Return [x, y] of the center of cell containing provided text 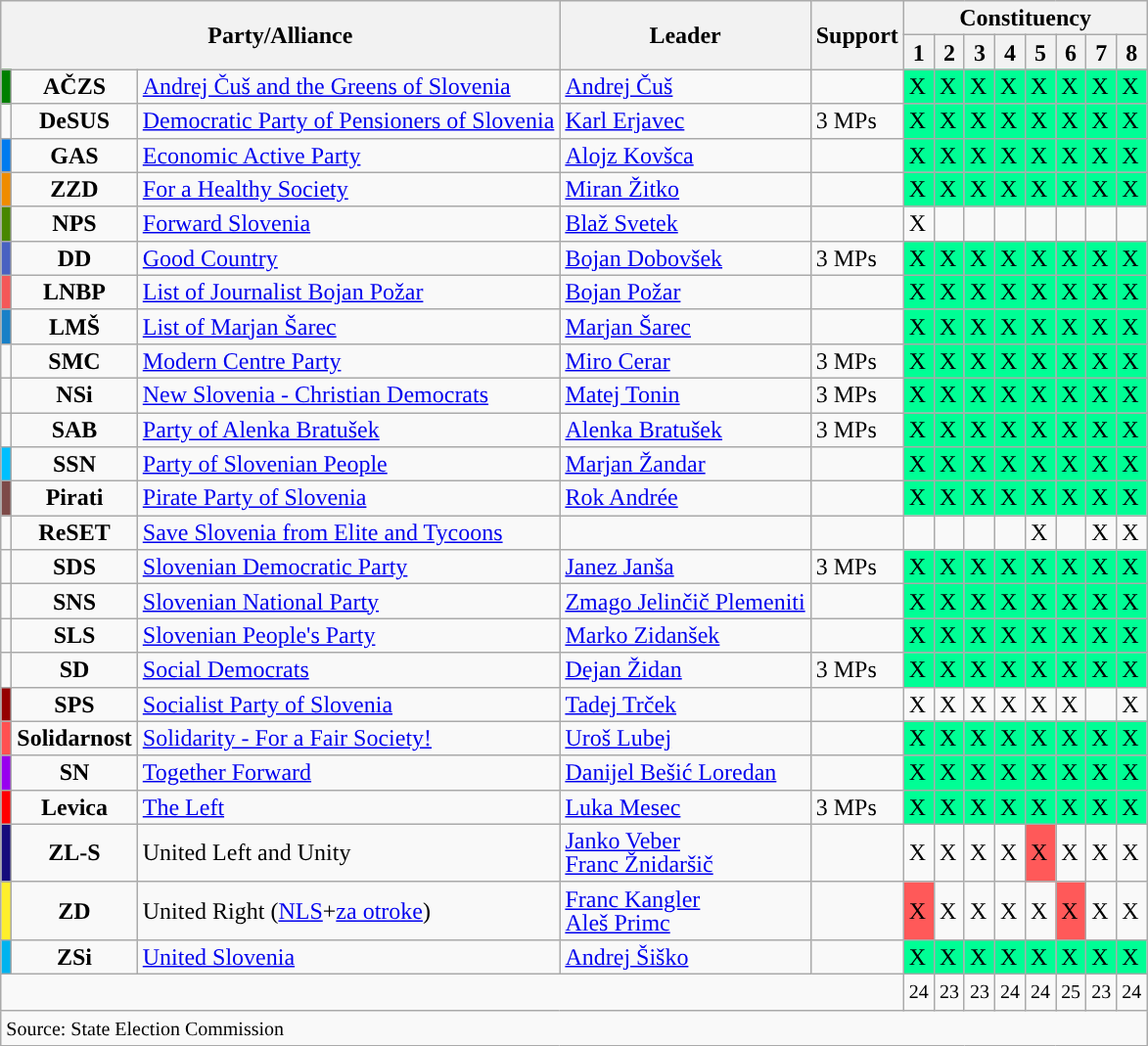
Marko Zidanšek [685, 636]
Dejan Židan [685, 669]
Support [857, 35]
Leader [685, 35]
Forward Slovenia [348, 223]
DeSUS [74, 121]
Alojz Kovšca [685, 155]
ZL-S [74, 853]
Slovenian National Party [348, 601]
7 [1102, 53]
Party/Alliance [280, 35]
Janko VeberFranc Žnidaršič [685, 853]
SLS [74, 636]
Danijel Bešić Loredan [685, 773]
Solidarity - For a Fair Society! [348, 738]
Socialist Party of Slovenia [348, 705]
Matej Tonin [685, 395]
Source: State Election Commission [574, 1027]
ZSi [74, 957]
GAS [74, 155]
SMC [74, 360]
Blaž Svetek [685, 223]
ZD [74, 910]
Good Country [348, 258]
Slovenian People's Party [348, 636]
8 [1131, 53]
List of Marjan Šarec [348, 327]
Miran Žitko [685, 190]
United Right (NLS+za otroke) [348, 910]
2 [949, 53]
Solidarnost [74, 738]
SNS [74, 601]
5 [1041, 53]
List of Journalist Bojan Požar [348, 292]
DD [74, 258]
Bojan Dobovšek [685, 258]
Marjan Šarec [685, 327]
LNBP [74, 292]
Together Forward [348, 773]
3 [979, 53]
SN [74, 773]
Slovenian Democratic Party [348, 568]
New Slovenia - Christian Democrats [348, 395]
Franc KanglerAleš Primc [685, 910]
Levica [74, 806]
Save Slovenia from Elite and Tycoons [348, 532]
Andrej Šiško [685, 957]
Alenka Bratušek [685, 431]
Andrej Čuš [685, 86]
The Left [348, 806]
Rok Andrée [685, 499]
Luka Mesec [685, 806]
Marjan Žandar [685, 464]
United Slovenia [348, 957]
4 [1010, 53]
SDS [74, 568]
Janez Janša [685, 568]
Andrej Čuš and the Greens of Slovenia [348, 86]
Pirate Party of Slovenia [348, 499]
United Left and Unity [348, 853]
Pirati [74, 499]
6 [1071, 53]
ZZD [74, 190]
Modern Centre Party [348, 360]
Uroš Lubej [685, 738]
NSi [74, 395]
Party of Alenka Bratušek [348, 431]
Party of Slovenian People [348, 464]
ReSET [74, 532]
Democratic Party of Pensioners of Slovenia [348, 121]
1 [918, 53]
25 [1071, 992]
Karl Erjavec [685, 121]
Zmago Jelinčič Plemeniti [685, 601]
Tadej Trček [685, 705]
Constituency [1025, 18]
Bojan Požar [685, 292]
SAB [74, 431]
For a Healthy Society [348, 190]
LMŠ [74, 327]
SD [74, 669]
SPS [74, 705]
Social Democrats [348, 669]
SSN [74, 464]
NPS [74, 223]
Miro Cerar [685, 360]
AČZS [74, 86]
Economic Active Party [348, 155]
